Find where the given text appears and provide that cell's center as (X, Y) coordinate. 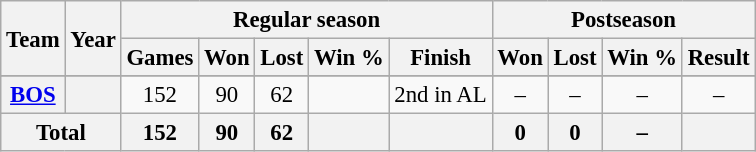
BOS (33, 95)
Finish (440, 58)
Year (93, 38)
Postseason (624, 20)
Team (33, 38)
Games (160, 58)
Total (61, 133)
2nd in AL (440, 95)
Regular season (306, 20)
Result (718, 58)
